Return (X, Y) of the center of cell containing provided text 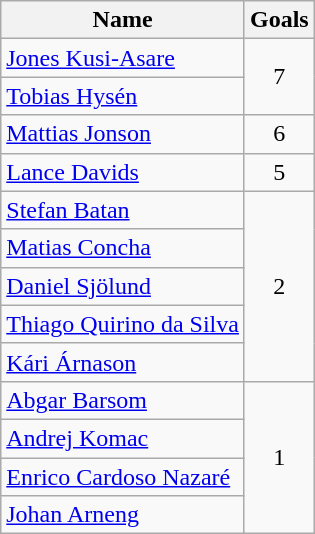
Lance Davids (123, 172)
Goals (279, 20)
6 (279, 134)
Thiago Quirino da Silva (123, 324)
1 (279, 457)
Matias Concha (123, 248)
5 (279, 172)
Enrico Cardoso Nazaré (123, 477)
Abgar Barsom (123, 400)
7 (279, 77)
Tobias Hysén (123, 96)
Andrej Komac (123, 438)
Stefan Batan (123, 210)
Kári Árnason (123, 362)
Mattias Jonson (123, 134)
Johan Arneng (123, 515)
Daniel Sjölund (123, 286)
Jones Kusi-Asare (123, 58)
2 (279, 286)
Name (123, 20)
